Locate the cell with the specified text and output its [X, Y] center coordinate. 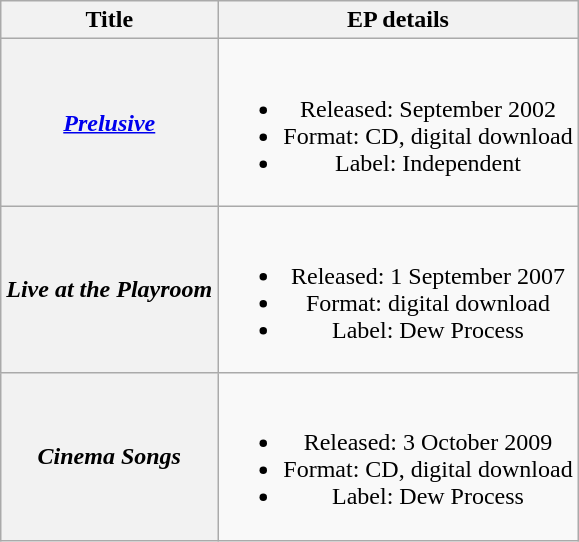
Title [110, 20]
Prelusive [110, 122]
Live at the Playroom [110, 290]
Cinema Songs [110, 456]
Released: 1 September 2007Format: digital downloadLabel: Dew Process [398, 290]
Released: 3 October 2009Format: CD, digital downloadLabel: Dew Process [398, 456]
EP details [398, 20]
Released: September 2002Format: CD, digital downloadLabel: Independent [398, 122]
